Search for the cell housing the specified text and yield its [X, Y] center coordinate. 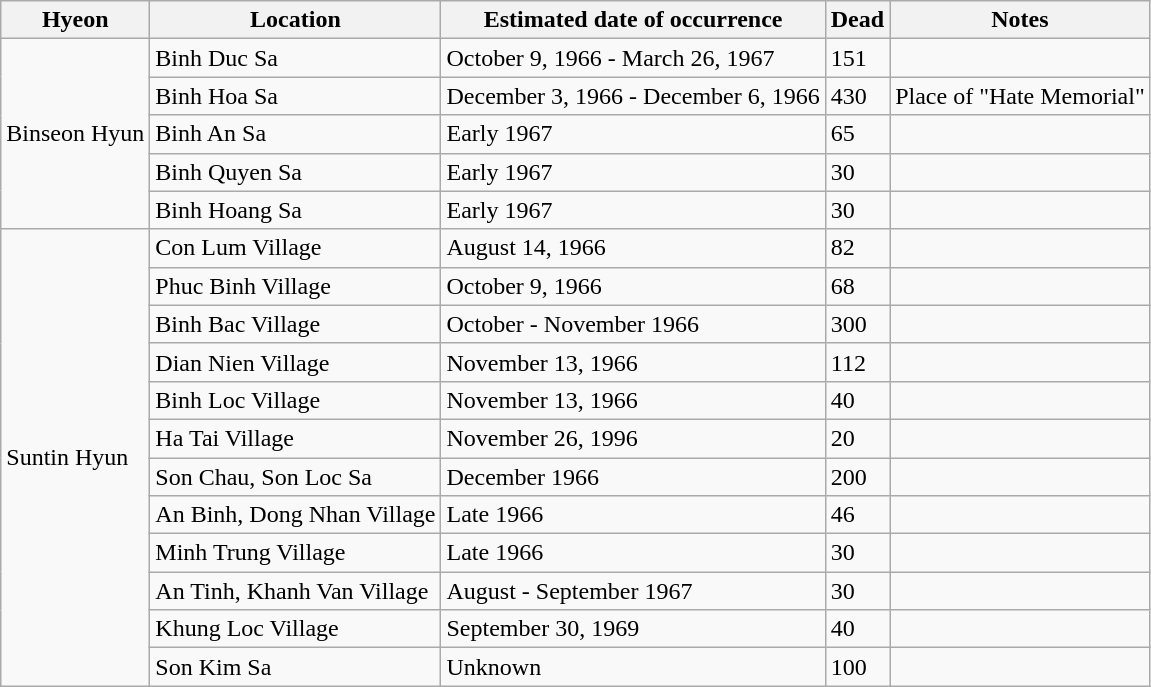
Binh Loc Village [296, 400]
100 [857, 667]
Binh Duc Sa [296, 58]
68 [857, 286]
August - September 1967 [633, 591]
Son Chau, Son Loc Sa [296, 477]
Binh Hoa Sa [296, 96]
October 9, 1966 [633, 286]
82 [857, 248]
Location [296, 20]
300 [857, 324]
Binh Hoang Sa [296, 210]
Con Lum Village [296, 248]
65 [857, 134]
September 30, 1969 [633, 629]
Ha Tai Village [296, 438]
Notes [1020, 20]
An Tinh, Khanh Van Village [296, 591]
Minh Trung Village [296, 553]
112 [857, 362]
October - November 1966 [633, 324]
20 [857, 438]
October 9, 1966 - March 26, 1967 [633, 58]
Binseon Hyun [76, 134]
Dian Nien Village [296, 362]
August 14, 1966 [633, 248]
An Binh, Dong Nhan Village [296, 515]
December 1966 [633, 477]
151 [857, 58]
46 [857, 515]
Binh Bac Village [296, 324]
Place of "Hate Memorial" [1020, 96]
Hyeon [76, 20]
430 [857, 96]
November 26, 1996 [633, 438]
Suntin Hyun [76, 458]
200 [857, 477]
Khung Loc Village [296, 629]
Son Kim Sa [296, 667]
Unknown [633, 667]
December 3, 1966 - December 6, 1966 [633, 96]
Phuc Binh Village [296, 286]
Binh An Sa [296, 134]
Binh Quyen Sa [296, 172]
Dead [857, 20]
Estimated date of occurrence [633, 20]
